For the text-containing cell, return its midpoint in (X, Y) coordinate format. 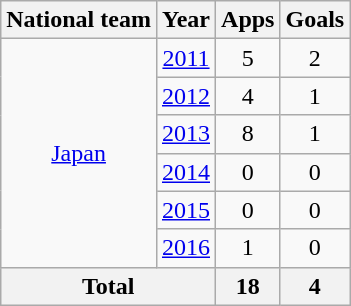
2011 (186, 58)
Total (108, 286)
Goals (315, 20)
2012 (186, 96)
National team (79, 20)
Year (186, 20)
Apps (248, 20)
2013 (186, 134)
2015 (186, 210)
18 (248, 286)
8 (248, 134)
2 (315, 58)
2016 (186, 248)
5 (248, 58)
2014 (186, 172)
Japan (79, 153)
